Extract the (X, Y) coordinate from the center of the cell holding the provided text.  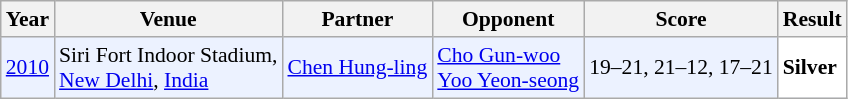
2010 (28, 68)
Year (28, 19)
Partner (357, 19)
19–21, 21–12, 17–21 (681, 68)
Chen Hung-ling (357, 68)
Silver (812, 68)
Opponent (508, 19)
Venue (168, 19)
Cho Gun-woo Yoo Yeon-seong (508, 68)
Score (681, 19)
Siri Fort Indoor Stadium,New Delhi, India (168, 68)
Result (812, 19)
